Extract the [x, y] coordinate from the center of the cell holding the provided text.  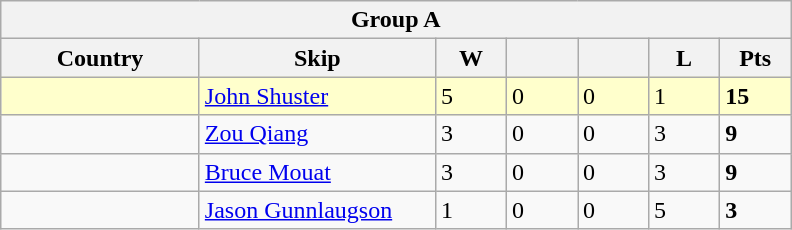
Country [100, 58]
Bruce Mouat [317, 172]
Pts [756, 58]
John Shuster [317, 96]
W [470, 58]
15 [756, 96]
Jason Gunnlaugson [317, 210]
Skip [317, 58]
Group A [396, 20]
Zou Qiang [317, 134]
L [684, 58]
